Pinpoint the cell where the given text exists, returning its [X, Y] midpoint coordinate. 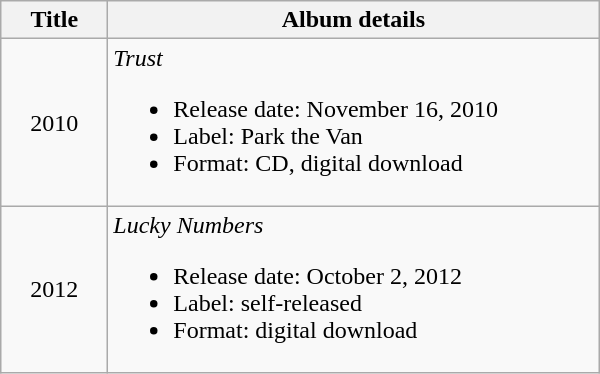
2010 [54, 122]
2012 [54, 290]
Album details [354, 20]
Title [54, 20]
Lucky NumbersRelease date: October 2, 2012Label: self-releasedFormat: digital download [354, 290]
TrustRelease date: November 16, 2010Label: Park the VanFormat: CD, digital download [354, 122]
